Capture the cell that displays the provided text and extract its [X, Y] central coordinate. 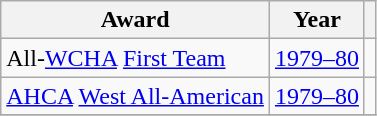
Award [136, 20]
All-WCHA First Team [136, 58]
Year [316, 20]
AHCA West All-American [136, 96]
